Return (X, Y) of the center of cell containing provided text 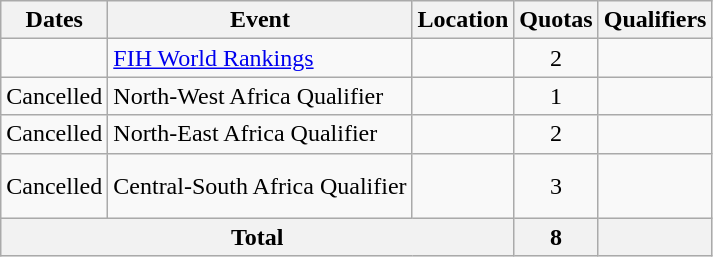
8 (556, 237)
Qualifiers (655, 20)
Location (463, 20)
FIH World Rankings (260, 58)
3 (556, 186)
North-West Africa Qualifier (260, 96)
1 (556, 96)
Central-South Africa Qualifier (260, 186)
Total (258, 237)
Event (260, 20)
North-East Africa Qualifier (260, 134)
Quotas (556, 20)
Dates (54, 20)
